Search for the cell housing the specified text and yield its (X, Y) center coordinate. 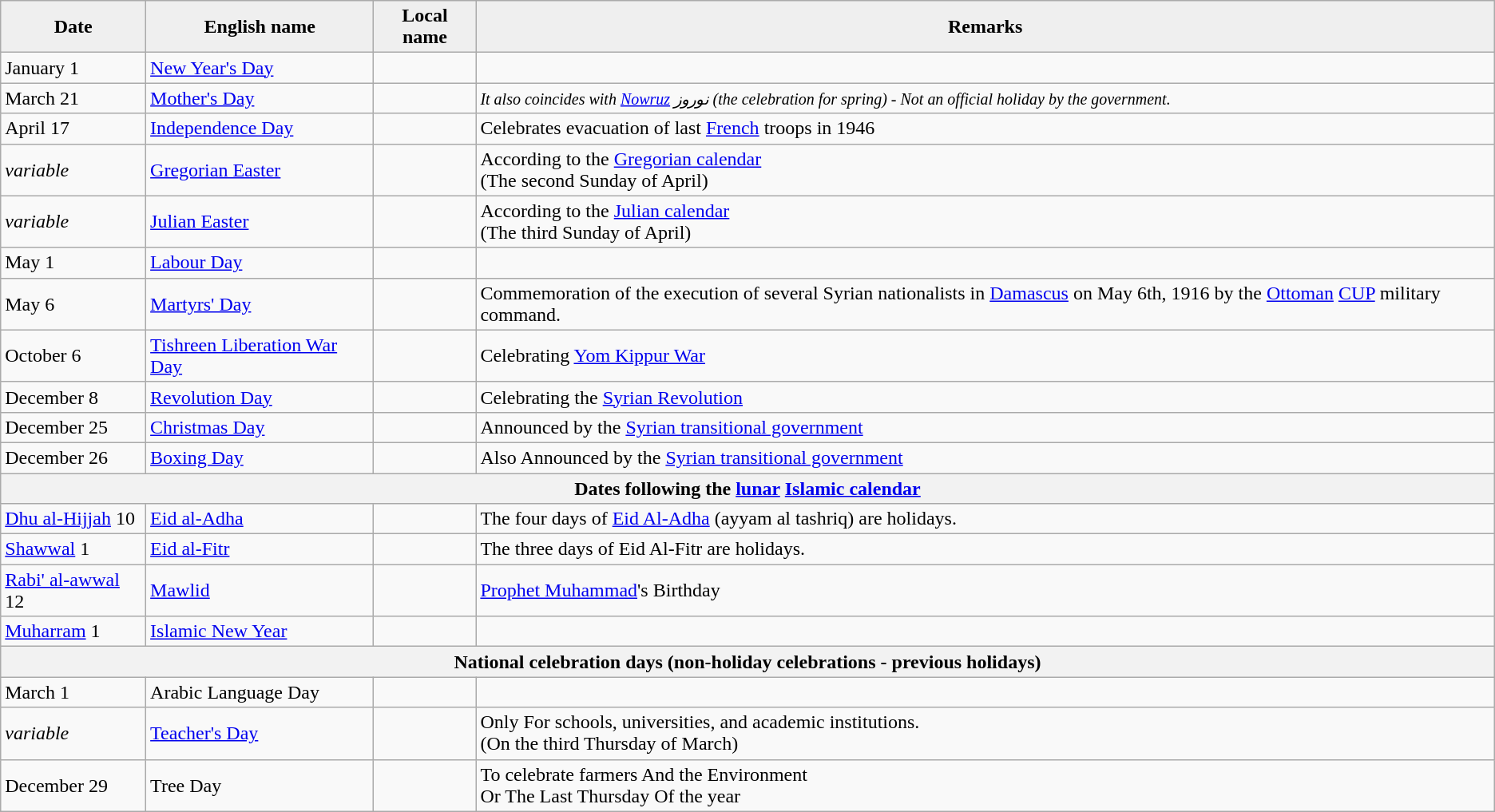
Date (73, 27)
Independence Day (260, 129)
December 25 (73, 427)
Eid al-Fitr (260, 549)
The three days of Eid Al-Fitr are holidays. (985, 549)
Tree Day (260, 786)
December 29 (73, 786)
Martyrs' Day (260, 303)
Celebrating the Syrian Revolution (985, 397)
Local name (425, 27)
It also coincides with Nowruz نوروز (the celebration for spring) - Not an official holiday by the government. (985, 98)
March 1 (73, 692)
Celebrating Yom Kippur War (985, 356)
Shawwal 1 (73, 549)
English name (260, 27)
New Year's Day (260, 68)
Revolution Day (260, 397)
National celebration days (non-holiday celebrations - previous holidays) (747, 662)
April 17 (73, 129)
Mawlid (260, 591)
Mother's Day (260, 98)
Only For schools, universities, and academic institutions.(On the third Thursday of March) (985, 733)
December 8 (73, 397)
According to the Gregorian calendar(The second Sunday of April) (985, 169)
Dhu al-Hijjah 10 (73, 519)
October 6 (73, 356)
Tishreen Liberation War Day (260, 356)
Commemoration of the execution of several Syrian nationalists in Damascus on May 6th, 1916 by the Ottoman CUP military command. (985, 303)
Announced by the Syrian transitional government (985, 427)
December 26 (73, 457)
Prophet Muhammad's Birthday (985, 591)
Julian Easter (260, 222)
Christmas Day (260, 427)
May 1 (73, 263)
Islamic New Year (260, 632)
Boxing Day (260, 457)
Remarks (985, 27)
Rabi' al-awwal 12 (73, 591)
Muharram 1 (73, 632)
Dates following the lunar Islamic calendar (747, 488)
Gregorian Easter (260, 169)
Labour Day (260, 263)
According to the Julian calendar(The third Sunday of April) (985, 222)
To celebrate farmers And the EnvironmentOr The Last Thursday Of the year (985, 786)
May 6 (73, 303)
January 1 (73, 68)
Teacher's Day (260, 733)
Celebrates evacuation of last French troops in 1946 (985, 129)
Arabic Language Day (260, 692)
Eid al-Adha (260, 519)
Also Announced by the Syrian transitional government (985, 457)
The four days of Eid Al-Adha (ayyam al tashriq) are holidays. (985, 519)
March 21 (73, 98)
